Detect which cell encompasses the target text, then output its [x, y] center coordinate. 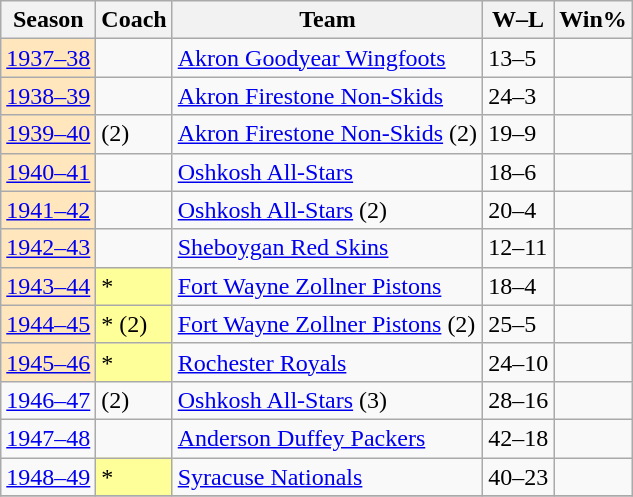
1946–47 [48, 400]
Syracuse Nationals [327, 477]
1938–39 [48, 96]
1939–40 [48, 134]
18–4 [518, 286]
1945–46 [48, 362]
1937–38 [48, 58]
Akron Firestone Non-Skids (2) [327, 134]
24–10 [518, 362]
Win% [594, 20]
Oshkosh All-Stars (2) [327, 210]
20–4 [518, 210]
1948–49 [48, 477]
1943–44 [48, 286]
* (2) [134, 324]
Season [48, 20]
1942–43 [48, 248]
1940–41 [48, 172]
40–23 [518, 477]
Akron Goodyear Wingfoots [327, 58]
Coach [134, 20]
19–9 [518, 134]
25–5 [518, 324]
1944–45 [48, 324]
Team [327, 20]
Oshkosh All-Stars (3) [327, 400]
28–16 [518, 400]
W–L [518, 20]
Fort Wayne Zollner Pistons (2) [327, 324]
24–3 [518, 96]
Sheboygan Red Skins [327, 248]
Fort Wayne Zollner Pistons [327, 286]
42–18 [518, 438]
Akron Firestone Non-Skids [327, 96]
Rochester Royals [327, 362]
13–5 [518, 58]
Anderson Duffey Packers [327, 438]
12–11 [518, 248]
1941–42 [48, 210]
Oshkosh All-Stars [327, 172]
1947–48 [48, 438]
18–6 [518, 172]
